Pinpoint the cell where the given text exists, returning its (X, Y) midpoint coordinate. 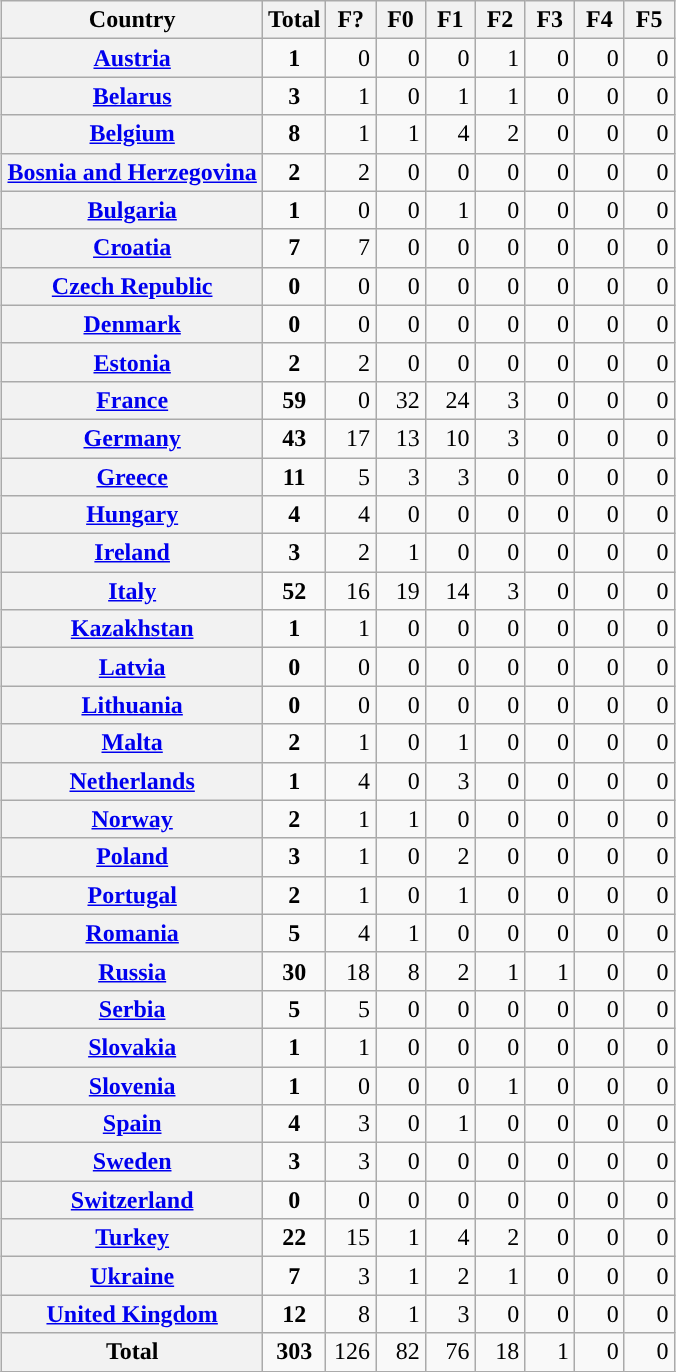
Serbia (132, 1009)
Country (132, 20)
30 (294, 971)
19 (401, 591)
Bulgaria (132, 210)
Lithuania (132, 705)
59 (294, 400)
F3 (550, 20)
52 (294, 591)
126 (351, 1352)
Norway (132, 819)
16 (351, 591)
Denmark (132, 324)
14 (450, 591)
12 (294, 1314)
Kazakhstan (132, 629)
Turkey (132, 1238)
Switzerland (132, 1200)
Slovenia (132, 1085)
Ireland (132, 553)
F1 (450, 20)
Germany (132, 438)
Croatia (132, 248)
Czech Republic (132, 286)
F5 (649, 20)
Greece (132, 477)
F2 (500, 20)
Sweden (132, 1162)
Bosnia and Herzegovina (132, 172)
Netherlands (132, 781)
32 (401, 400)
F? (351, 20)
Latvia (132, 667)
17 (351, 438)
82 (401, 1352)
Italy (132, 591)
Russia (132, 971)
Slovakia (132, 1047)
Poland (132, 857)
Hungary (132, 515)
43 (294, 438)
Romania (132, 933)
F0 (401, 20)
10 (450, 438)
303 (294, 1352)
11 (294, 477)
United Kingdom (132, 1314)
24 (450, 400)
Belarus (132, 96)
Belgium (132, 134)
13 (401, 438)
76 (450, 1352)
Portugal (132, 895)
Spain (132, 1124)
Estonia (132, 362)
15 (351, 1238)
22 (294, 1238)
France (132, 400)
Malta (132, 743)
Austria (132, 58)
F4 (600, 20)
Ukraine (132, 1276)
